For the text-containing cell, return its midpoint in (x, y) coordinate format. 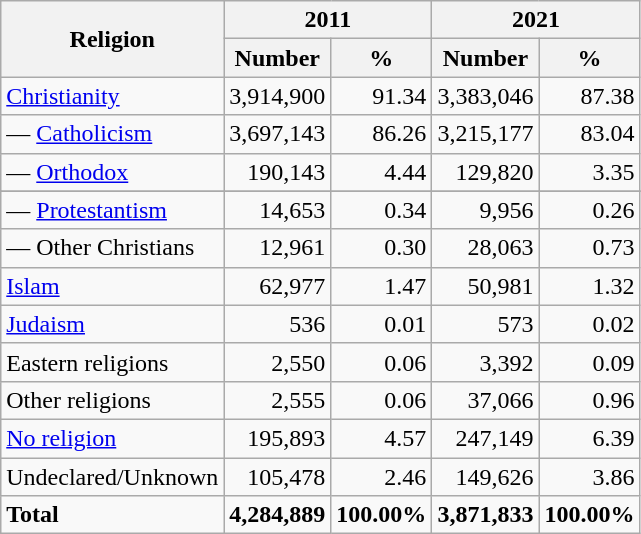
0.26 (590, 210)
Eastern religions (112, 362)
91.34 (382, 96)
190,143 (278, 172)
12,961 (278, 248)
86.26 (382, 134)
— Protestantism (112, 210)
— Catholicism (112, 134)
Islam (112, 286)
2021 (536, 20)
87.38 (590, 96)
Christianity (112, 96)
247,149 (486, 438)
129,820 (486, 172)
105,478 (278, 477)
Other religions (112, 400)
195,893 (278, 438)
0.96 (590, 400)
0.02 (590, 324)
3.35 (590, 172)
14,653 (278, 210)
573 (486, 324)
0.01 (382, 324)
6.39 (590, 438)
536 (278, 324)
0.73 (590, 248)
50,981 (486, 286)
Religion (112, 39)
3,697,143 (278, 134)
Judaism (112, 324)
9,956 (486, 210)
2,555 (278, 400)
No religion (112, 438)
28,063 (486, 248)
2011 (328, 20)
3,392 (486, 362)
3,914,900 (278, 96)
0.34 (382, 210)
4.44 (382, 172)
2,550 (278, 362)
3,871,833 (486, 515)
— Other Christians (112, 248)
3,215,177 (486, 134)
4,284,889 (278, 515)
1.32 (590, 286)
0.30 (382, 248)
Total (112, 515)
3.86 (590, 477)
4.57 (382, 438)
1.47 (382, 286)
37,066 (486, 400)
83.04 (590, 134)
Undeclared/Unknown (112, 477)
62,977 (278, 286)
0.09 (590, 362)
— Orthodox (112, 172)
149,626 (486, 477)
3,383,046 (486, 96)
2.46 (382, 477)
